Capture the cell that displays the provided text and extract its (X, Y) central coordinate. 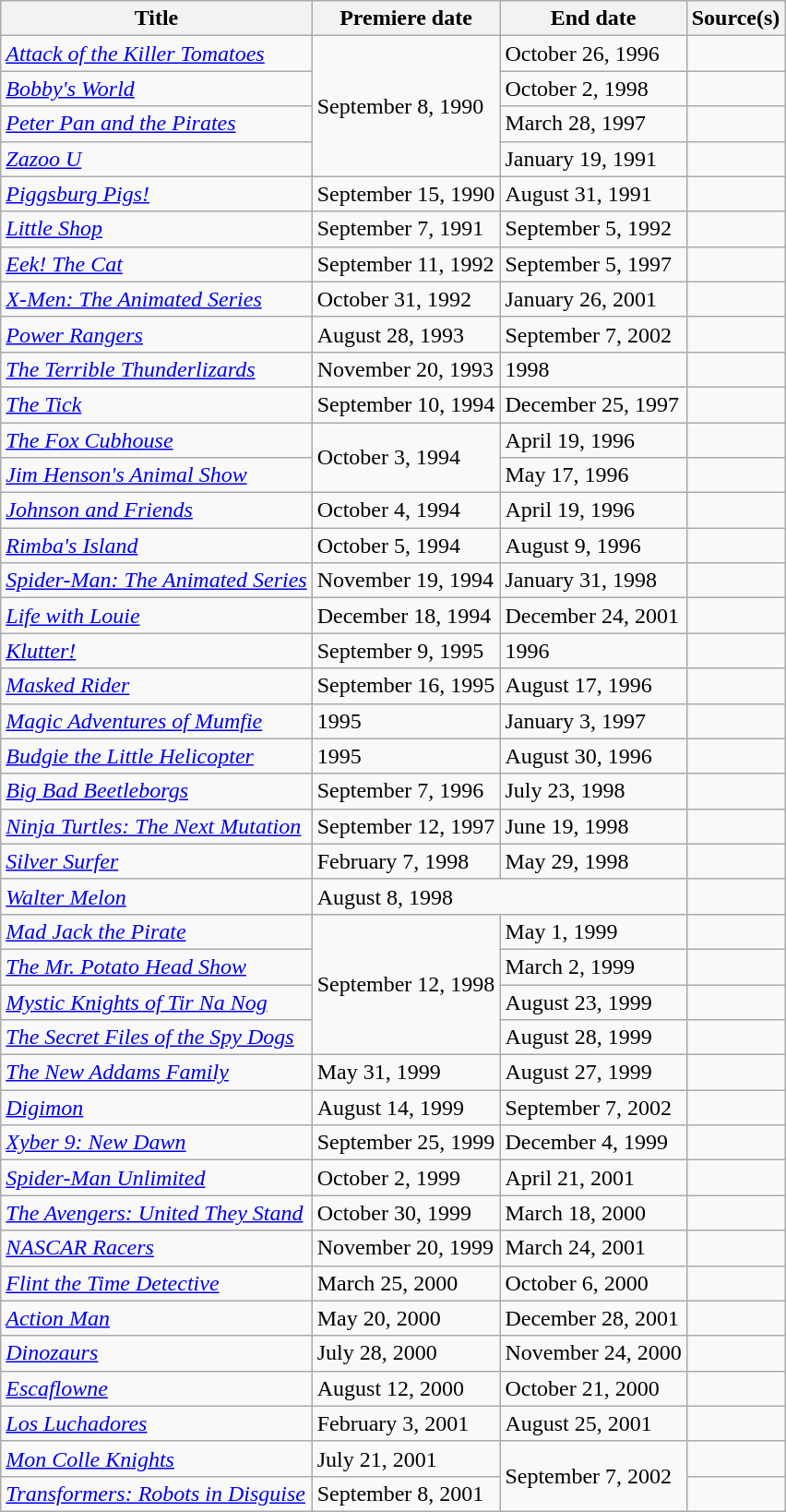
Life with Louie (157, 616)
The New Addams Family (157, 1073)
Eek! The Cat (157, 264)
August 9, 1996 (593, 546)
September 5, 1997 (593, 264)
August 8, 1998 (499, 896)
October 31, 1992 (406, 299)
September 16, 1995 (406, 686)
Budgie the Little Helicopter (157, 756)
December 25, 1997 (593, 404)
August 14, 1999 (406, 1108)
December 4, 1999 (593, 1143)
The Avengers: United They Stand (157, 1213)
Spider-Man Unlimited (157, 1178)
December 18, 1994 (406, 616)
1998 (593, 369)
October 30, 1999 (406, 1213)
October 2, 1999 (406, 1178)
March 18, 2000 (593, 1213)
The Tick (157, 404)
Mad Jack the Pirate (157, 931)
June 19, 1998 (593, 826)
Mystic Knights of Tir Na Nog (157, 1002)
Jim Henson's Animal Show (157, 475)
March 28, 1997 (593, 124)
Title (157, 18)
Power Rangers (157, 334)
Xyber 9: New Dawn (157, 1143)
August 31, 1991 (593, 194)
May 31, 1999 (406, 1073)
February 3, 2001 (406, 1423)
September 8, 1990 (406, 106)
October 4, 1994 (406, 510)
December 28, 2001 (593, 1318)
November 20, 1999 (406, 1248)
September 11, 1992 (406, 264)
Little Shop (157, 229)
Flint the Time Detective (157, 1283)
August 12, 2000 (406, 1388)
1996 (593, 651)
August 30, 1996 (593, 756)
Mon Colle Knights (157, 1458)
September 8, 2001 (406, 1494)
Silver Surfer (157, 861)
Attack of the Killer Tomatoes (157, 54)
September 10, 1994 (406, 404)
NASCAR Racers (157, 1248)
September 12, 1997 (406, 826)
Dinozaurs (157, 1353)
Action Man (157, 1318)
Bobby's World (157, 89)
September 25, 1999 (406, 1143)
September 15, 1990 (406, 194)
January 26, 2001 (593, 299)
September 12, 1998 (406, 984)
May 1, 1999 (593, 931)
August 25, 2001 (593, 1423)
July 28, 2000 (406, 1353)
September 7, 1996 (406, 791)
November 24, 2000 (593, 1353)
August 28, 1993 (406, 334)
February 7, 1998 (406, 861)
March 25, 2000 (406, 1283)
Walter Melon (157, 896)
End date (593, 18)
Johnson and Friends (157, 510)
Rimba's Island (157, 546)
July 21, 2001 (406, 1458)
October 21, 2000 (593, 1388)
August 23, 1999 (593, 1002)
October 6, 2000 (593, 1283)
Peter Pan and the Pirates (157, 124)
November 19, 1994 (406, 581)
Magic Adventures of Mumfie (157, 721)
September 7, 1991 (406, 229)
Ninja Turtles: The Next Mutation (157, 826)
Transformers: Robots in Disguise (157, 1494)
Zazoo U (157, 159)
Spider-Man: The Animated Series (157, 581)
January 31, 1998 (593, 581)
October 26, 1996 (593, 54)
Digimon (157, 1108)
May 17, 1996 (593, 475)
September 5, 1992 (593, 229)
August 28, 1999 (593, 1038)
September 9, 1995 (406, 651)
Klutter! (157, 651)
January 19, 1991 (593, 159)
The Terrible Thunderlizards (157, 369)
Source(s) (736, 18)
Masked Rider (157, 686)
Los Luchadores (157, 1423)
March 24, 2001 (593, 1248)
The Secret Files of the Spy Dogs (157, 1038)
May 20, 2000 (406, 1318)
October 5, 1994 (406, 546)
August 27, 1999 (593, 1073)
July 23, 1998 (593, 791)
August 17, 1996 (593, 686)
X-Men: The Animated Series (157, 299)
Piggsburg Pigs! (157, 194)
December 24, 2001 (593, 616)
The Fox Cubhouse (157, 440)
October 3, 1994 (406, 458)
Big Bad Beetleborgs (157, 791)
Escaflowne (157, 1388)
May 29, 1998 (593, 861)
The Mr. Potato Head Show (157, 966)
November 20, 1993 (406, 369)
March 2, 1999 (593, 966)
October 2, 1998 (593, 89)
Premiere date (406, 18)
January 3, 1997 (593, 721)
April 21, 2001 (593, 1178)
